Detect which cell encompasses the target text, then output its (X, Y) center coordinate. 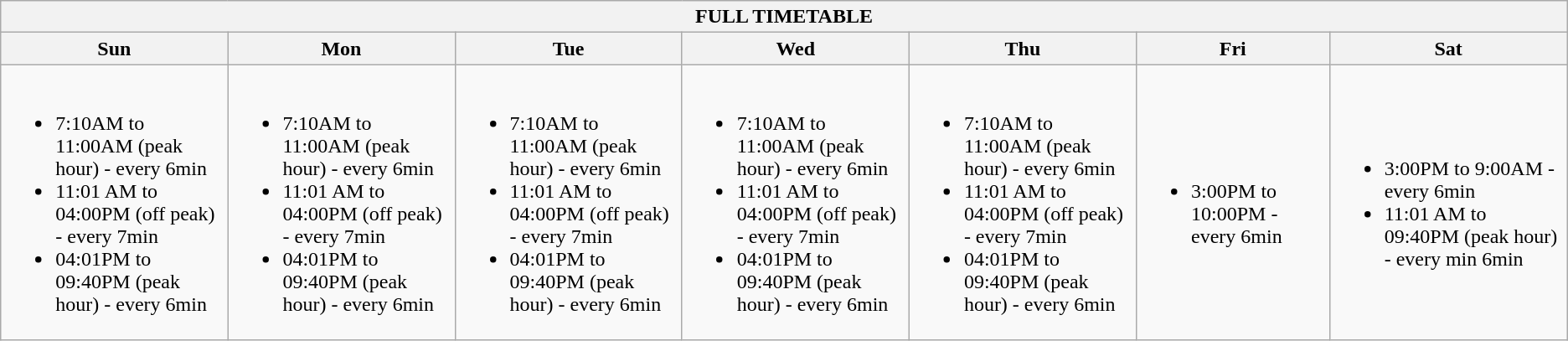
Tue (568, 49)
Sat (1448, 49)
Fri (1233, 49)
Thu (1022, 49)
Wed (796, 49)
3:00PM to 10:00PM - every 6min (1233, 203)
FULL TIMETABLE (784, 17)
3:00PM to 9:00AM - every 6min11:01 AM to 09:40PM (peak hour) - every min 6min (1448, 203)
Mon (342, 49)
Sun (114, 49)
